Locate the cell with the specified text and output its [X, Y] center coordinate. 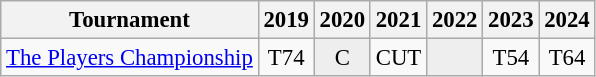
2024 [567, 20]
2021 [398, 20]
T74 [286, 58]
2022 [455, 20]
CUT [398, 58]
2019 [286, 20]
T54 [511, 58]
2020 [342, 20]
Tournament [130, 20]
The Players Championship [130, 58]
C [342, 58]
2023 [511, 20]
T64 [567, 58]
